For the text-containing cell, return its midpoint in (x, y) coordinate format. 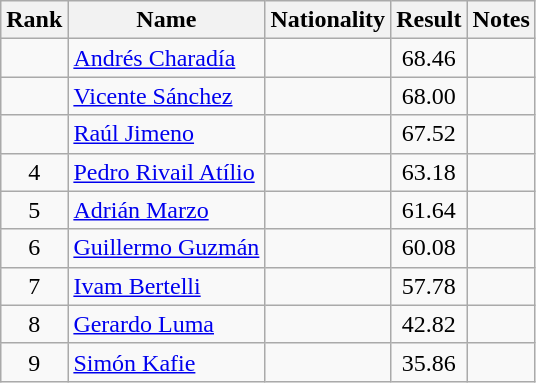
Nationality (328, 20)
Rank (34, 20)
4 (34, 172)
Raúl Jimeno (166, 134)
Pedro Rivail Atílio (166, 172)
7 (34, 286)
Andrés Charadía (166, 58)
Adrián Marzo (166, 210)
68.46 (429, 58)
67.52 (429, 134)
Simón Kafie (166, 362)
6 (34, 248)
Result (429, 20)
Notes (501, 20)
60.08 (429, 248)
68.00 (429, 96)
Vicente Sánchez (166, 96)
Gerardo Luma (166, 324)
5 (34, 210)
63.18 (429, 172)
42.82 (429, 324)
Name (166, 20)
35.86 (429, 362)
8 (34, 324)
57.78 (429, 286)
61.64 (429, 210)
Guillermo Guzmán (166, 248)
9 (34, 362)
Ivam Bertelli (166, 286)
